Identify which cell holds the provided text, then report its (x, y) central coordinate. 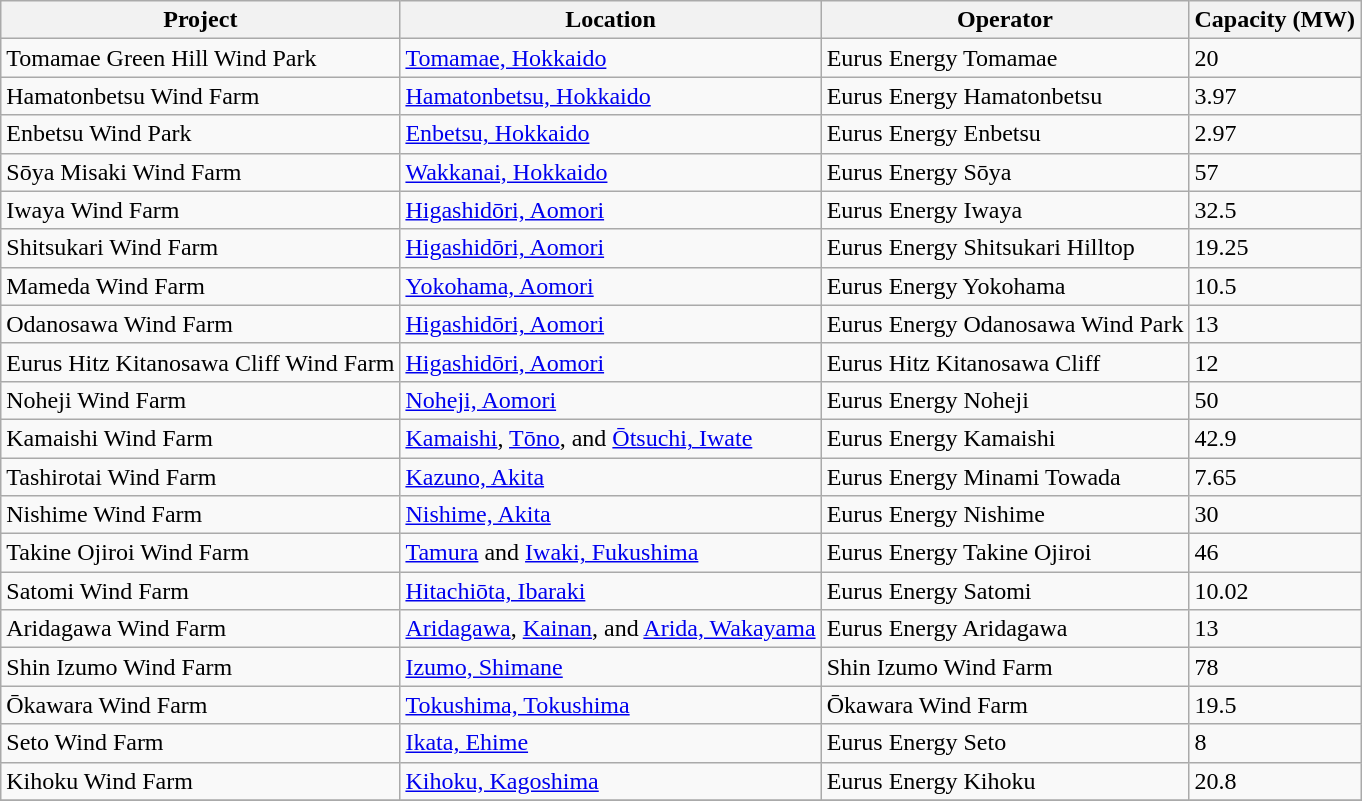
Eurus Energy Noheji (1005, 400)
Sōya Misaki Wind Farm (200, 172)
12 (1275, 362)
Eurus Energy Kamaishi (1005, 438)
Kamaishi, Tōno, and Ōtsuchi, Iwate (610, 438)
Odanosawa Wind Farm (200, 324)
Eurus Energy Kihoku (1005, 781)
30 (1275, 515)
Hamatonbetsu Wind Farm (200, 96)
Aridagawa Wind Farm (200, 629)
Noheji Wind Farm (200, 400)
Eurus Energy Tomamae (1005, 58)
Takine Ojiroi Wind Farm (200, 553)
Eurus Energy Sōya (1005, 172)
50 (1275, 400)
Satomi Wind Farm (200, 591)
57 (1275, 172)
10.5 (1275, 286)
Tomamae Green Hill Wind Park (200, 58)
Tomamae, Hokkaido (610, 58)
42.9 (1275, 438)
Eurus Hitz Kitanosawa Cliff (1005, 362)
10.02 (1275, 591)
Ikata, Ehime (610, 743)
2.97 (1275, 134)
Enbetsu Wind Park (200, 134)
78 (1275, 667)
Kihoku Wind Farm (200, 781)
Aridagawa, Kainan, and Arida, Wakayama (610, 629)
20 (1275, 58)
Tokushima, Tokushima (610, 705)
Wakkanai, Hokkaido (610, 172)
Eurus Energy Aridagawa (1005, 629)
Iwaya Wind Farm (200, 210)
Eurus Energy Shitsukari Hilltop (1005, 248)
8 (1275, 743)
Eurus Energy Hamatonbetsu (1005, 96)
Kazuno, Akita (610, 477)
Eurus Energy Seto (1005, 743)
Eurus Hitz Kitanosawa Cliff Wind Farm (200, 362)
Seto Wind Farm (200, 743)
Kamaishi Wind Farm (200, 438)
Eurus Energy Odanosawa Wind Park (1005, 324)
Nishime, Akita (610, 515)
Eurus Energy Takine Ojiroi (1005, 553)
Project (200, 20)
Enbetsu, Hokkaido (610, 134)
Tashirotai Wind Farm (200, 477)
Kihoku, Kagoshima (610, 781)
Yokohama, Aomori (610, 286)
Nishime Wind Farm (200, 515)
19.25 (1275, 248)
19.5 (1275, 705)
Hamatonbetsu, Hokkaido (610, 96)
32.5 (1275, 210)
Eurus Energy Enbetsu (1005, 134)
Shitsukari Wind Farm (200, 248)
46 (1275, 553)
Eurus Energy Iwaya (1005, 210)
Location (610, 20)
Noheji, Aomori (610, 400)
Eurus Energy Minami Towada (1005, 477)
Izumo, Shimane (610, 667)
7.65 (1275, 477)
Capacity (MW) (1275, 20)
3.97 (1275, 96)
Eurus Energy Nishime (1005, 515)
Tamura and Iwaki, Fukushima (610, 553)
Operator (1005, 20)
Eurus Energy Yokohama (1005, 286)
Eurus Energy Satomi (1005, 591)
Hitachiōta, Ibaraki (610, 591)
20.8 (1275, 781)
Mameda Wind Farm (200, 286)
